Detect which cell encompasses the target text, then output its (X, Y) center coordinate. 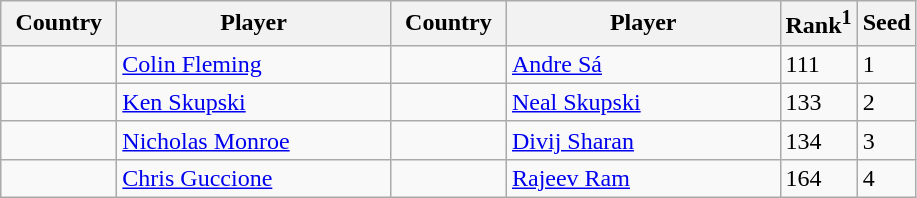
111 (818, 64)
Seed (886, 24)
Divij Sharan (643, 140)
Colin Fleming (254, 64)
134 (818, 140)
Rajeev Ram (643, 178)
Rank1 (818, 24)
Chris Guccione (254, 178)
1 (886, 64)
3 (886, 140)
133 (818, 102)
Neal Skupski (643, 102)
Nicholas Monroe (254, 140)
4 (886, 178)
Andre Sá (643, 64)
164 (818, 178)
2 (886, 102)
Ken Skupski (254, 102)
